Determine the [X, Y] coordinate at the center of the cell enclosing the given text.  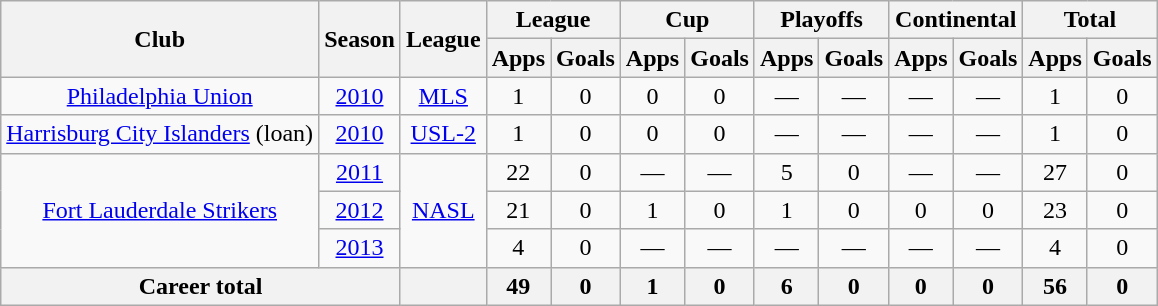
Cup [687, 20]
Club [160, 39]
21 [518, 210]
2013 [360, 248]
23 [1055, 210]
49 [518, 286]
NASL [443, 210]
5 [786, 172]
Playoffs [821, 20]
27 [1055, 172]
Philadelphia Union [160, 96]
2011 [360, 172]
Total [1090, 20]
22 [518, 172]
Harrisburg City Islanders (loan) [160, 134]
Season [360, 39]
2012 [360, 210]
MLS [443, 96]
Career total [201, 286]
56 [1055, 286]
USL-2 [443, 134]
6 [786, 286]
Continental [956, 20]
Fort Lauderdale Strikers [160, 210]
